Provide the [x, y] coordinate of the cell's center where the given text is located.  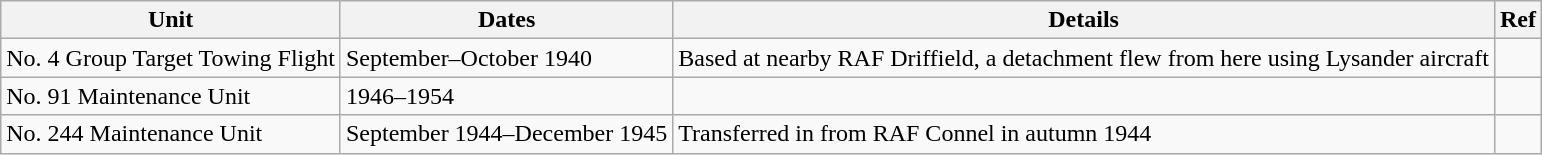
No. 91 Maintenance Unit [171, 96]
Dates [506, 20]
1946–1954 [506, 96]
September–October 1940 [506, 58]
September 1944–December 1945 [506, 134]
Unit [171, 20]
Details [1084, 20]
Based at nearby RAF Driffield, a detachment flew from here using Lysander aircraft [1084, 58]
Transferred in from RAF Connel in autumn 1944 [1084, 134]
No. 4 Group Target Towing Flight [171, 58]
Ref [1518, 20]
No. 244 Maintenance Unit [171, 134]
